Extract the [X, Y] coordinate from the center of the cell holding the provided text.  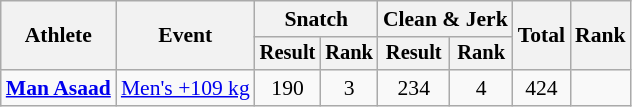
Event [186, 36]
Man Asaad [58, 88]
424 [542, 88]
Clean & Jerk [446, 19]
Total [542, 36]
Athlete [58, 36]
234 [414, 88]
Men's +109 kg [186, 88]
4 [482, 88]
190 [288, 88]
3 [349, 88]
Snatch [316, 19]
